Return the [x, y] coordinate for the center point of the cell that contains the specified text.  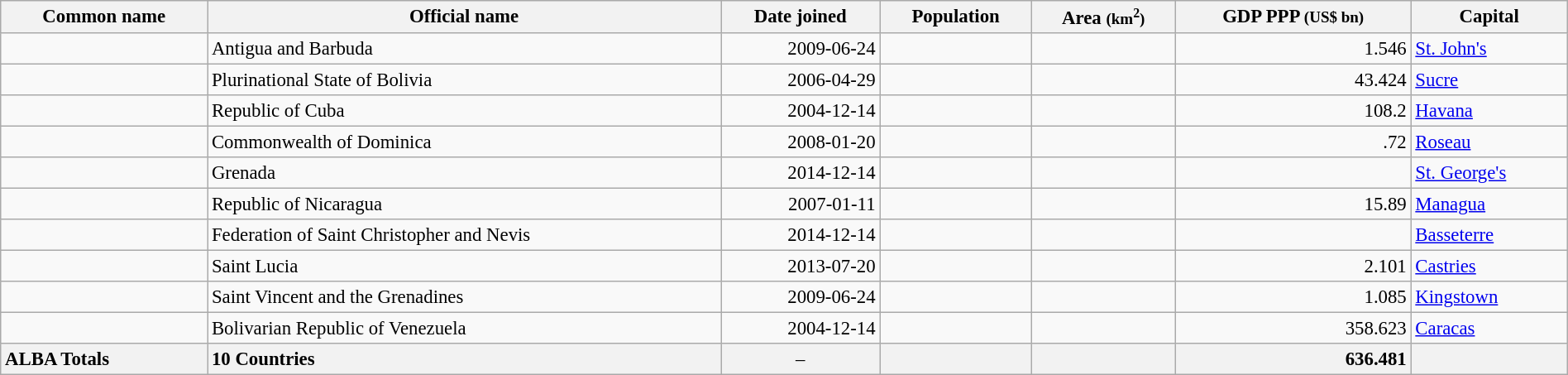
Castries [1489, 267]
2013-07-20 [801, 267]
358.623 [1293, 329]
2008-01-20 [801, 142]
St. John's [1489, 49]
2006-04-29 [801, 79]
Basseterre [1489, 235]
Bolivarian Republic of Venezuela [465, 329]
.72 [1293, 142]
Saint Vincent and the Grenadines [465, 297]
Caracas [1489, 329]
St. George's [1489, 173]
GDP PPP (US$ bn) [1293, 17]
Republic of Cuba [465, 111]
1.546 [1293, 49]
Managua [1489, 204]
Republic of Nicaragua [465, 204]
Antigua and Barbuda [465, 49]
43.424 [1293, 79]
1.085 [1293, 297]
636.481 [1293, 359]
Sucre [1489, 79]
Commonwealth of Dominica [465, 142]
2007-01-11 [801, 204]
Population [956, 17]
108.2 [1293, 111]
Roseau [1489, 142]
15.89 [1293, 204]
ALBA Totals [104, 359]
Saint Lucia [465, 267]
– [801, 359]
2.101 [1293, 267]
Area (km2) [1103, 17]
10 Countries [465, 359]
Grenada [465, 173]
Common name [104, 17]
Plurinational State of Bolivia [465, 79]
Date joined [801, 17]
Official name [465, 17]
Federation of Saint Christopher and Nevis [465, 235]
Capital [1489, 17]
Kingstown [1489, 297]
Havana [1489, 111]
